Return the [x, y] coordinate for the center point of the cell that contains the specified text.  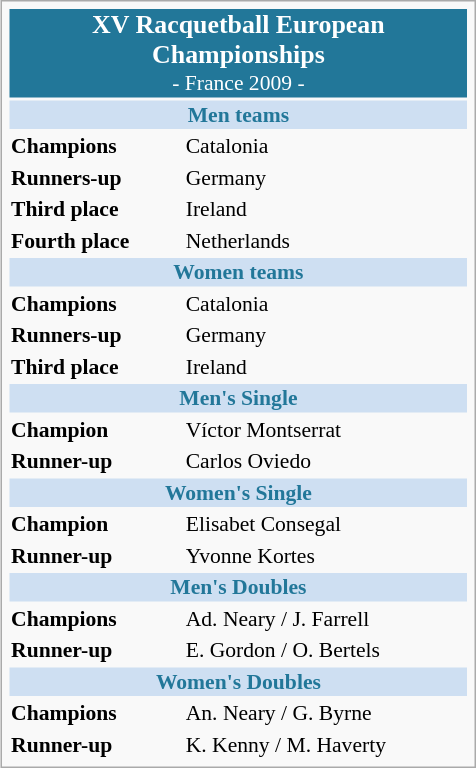
Women's Doubles [239, 681]
Women's Single [239, 492]
Yvonne Kortes [326, 555]
Men's Doubles [239, 587]
Men teams [239, 114]
An. Neary / G. Byrne [326, 713]
E. Gordon / O. Bertels [326, 650]
Ad. Neary / J. Farrell [326, 618]
XV Racquetball European Championships- France 2009 - [239, 53]
Elisabet Consegal [326, 524]
Fourth place [96, 240]
Men's Single [239, 398]
Netherlands [326, 240]
Carlos Oviedo [326, 461]
Víctor Montserrat [326, 429]
Women teams [239, 272]
K. Kenny / M. Haverty [326, 744]
